Return [x, y] of the center of cell containing provided text 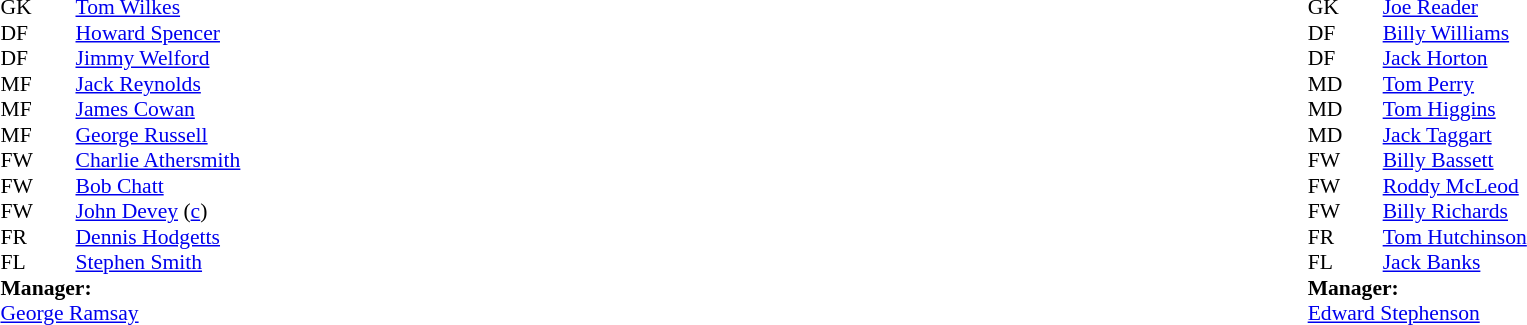
James Cowan [158, 109]
Tom Higgins [1455, 109]
Howard Spencer [158, 33]
Jack Horton [1455, 59]
Bob Chatt [158, 186]
Jack Taggart [1455, 135]
Jack Reynolds [158, 84]
Jimmy Welford [158, 59]
Jack Banks [1455, 263]
Roddy McLeod [1455, 186]
Charlie Athersmith [158, 161]
Billy Bassett [1455, 161]
Billy Williams [1455, 33]
John Devey (c) [158, 211]
Tom Perry [1455, 84]
Dennis Hodgetts [158, 237]
Billy Richards [1455, 211]
George Russell [158, 135]
Stephen Smith [158, 263]
Tom Hutchinson [1455, 237]
